Capture the cell that displays the provided text and extract its (X, Y) central coordinate. 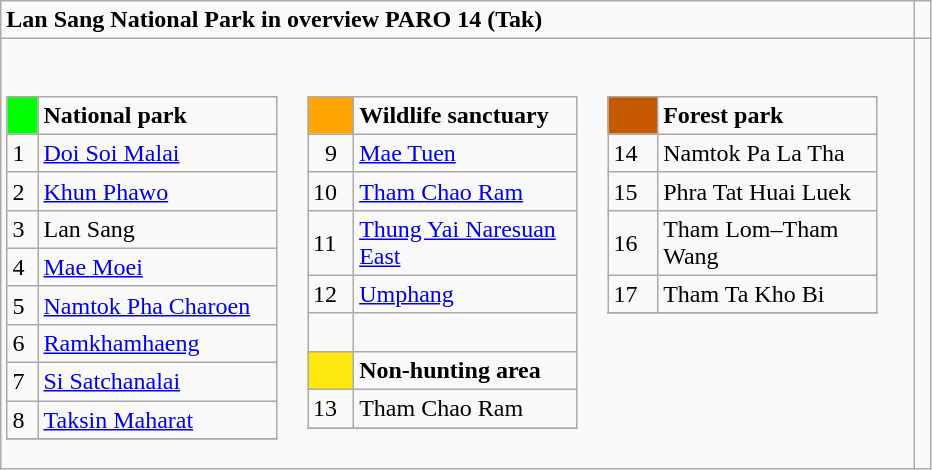
Umphang (466, 294)
5 (22, 305)
Namtok Pha Charoen (157, 305)
Thung Yai Naresuan East (466, 242)
8 (22, 420)
7 (22, 382)
Khun Phawo (157, 191)
Phra Tat Huai Luek (768, 191)
Tham Lom–Tham Wang (768, 242)
Mae Tuen (466, 153)
Ramkhamhaeng (157, 343)
National park (157, 115)
Doi Soi Malai (157, 153)
Si Satchanalai (157, 382)
Mae Moei (157, 267)
Taksin Maharat (157, 420)
15 (633, 191)
11 (331, 242)
Namtok Pa La Tha (768, 153)
17 (633, 294)
6 (22, 343)
4 (22, 267)
Wildlife sanctuary (466, 115)
9 (331, 153)
Lan Sang (157, 229)
2 (22, 191)
1 (22, 153)
Tham Ta Kho Bi (768, 294)
Non-hunting area (466, 370)
12 (331, 294)
Lan Sang National Park in overview PARO 14 (Tak) (458, 20)
14 (633, 153)
Forest park (768, 115)
3 (22, 229)
13 (331, 409)
10 (331, 191)
16 (633, 242)
